From the cell containing the given text, extract its center point as (X, Y) coordinate. 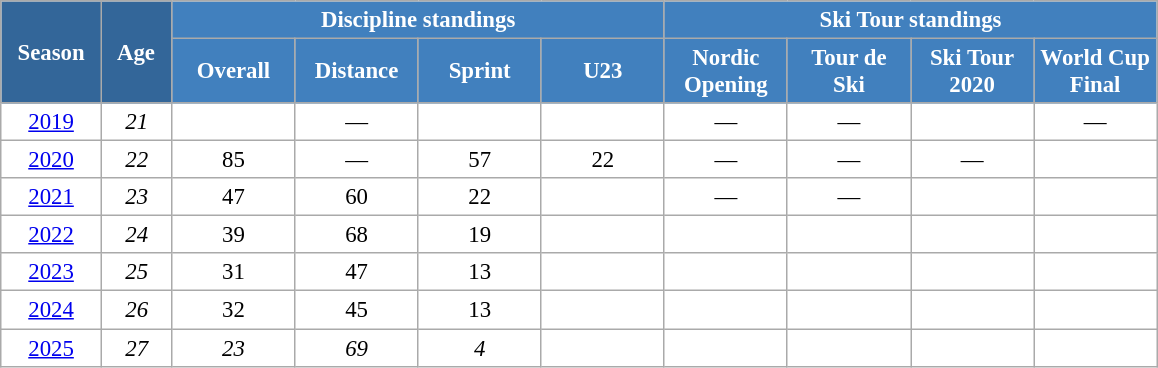
27 (136, 348)
Sprint (480, 72)
Ski Tour2020 (972, 72)
Overall (234, 72)
2022 (52, 235)
2024 (52, 310)
U23 (602, 72)
26 (136, 310)
Season (52, 52)
2019 (52, 122)
4 (480, 348)
32 (234, 310)
2021 (52, 197)
68 (356, 235)
45 (356, 310)
24 (136, 235)
21 (136, 122)
57 (480, 160)
2020 (52, 160)
2023 (52, 273)
Distance (356, 72)
19 (480, 235)
85 (234, 160)
Tour deSki (848, 72)
69 (356, 348)
25 (136, 273)
60 (356, 197)
31 (234, 273)
NordicOpening (726, 72)
Ski Tour standings (910, 20)
39 (234, 235)
Discipline standings (418, 20)
Age (136, 52)
2025 (52, 348)
World CupFinal (1096, 72)
